Locate the cell with the specified text and output its (X, Y) center coordinate. 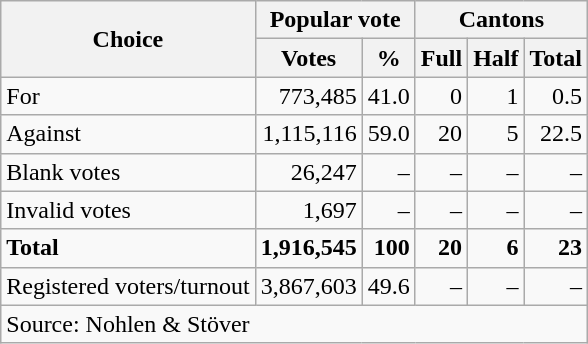
Source: Nohlen & Stöver (294, 324)
Half (496, 58)
59.0 (388, 134)
Votes (308, 58)
5 (496, 134)
41.0 (388, 96)
Registered voters/turnout (128, 286)
23 (556, 248)
1,115,116 (308, 134)
100 (388, 248)
773,485 (308, 96)
0.5 (556, 96)
Cantons (501, 20)
For (128, 96)
6 (496, 248)
3,867,603 (308, 286)
26,247 (308, 172)
Popular vote (335, 20)
Choice (128, 39)
1,916,545 (308, 248)
22.5 (556, 134)
Invalid votes (128, 210)
Full (441, 58)
49.6 (388, 286)
Against (128, 134)
1 (496, 96)
Blank votes (128, 172)
0 (441, 96)
% (388, 58)
1,697 (308, 210)
